Provide the (x, y) coordinate of the cell's center where the given text is located.  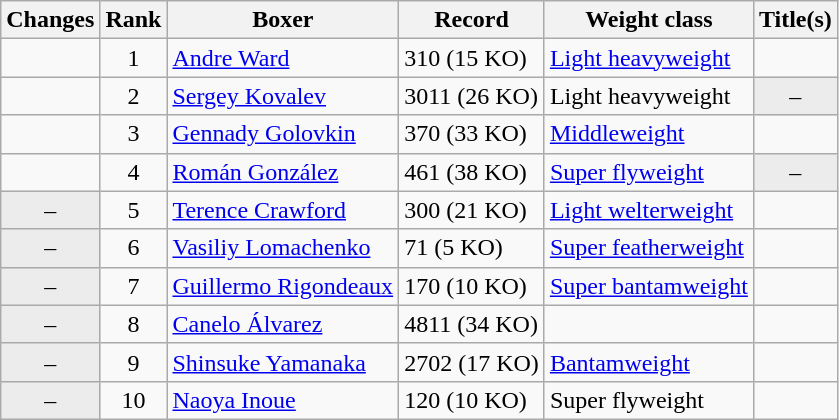
Super featherweight (648, 248)
Weight class (648, 20)
Light welterweight (648, 210)
Record (472, 20)
6 (134, 248)
300 (21 KO) (472, 210)
Title(s) (795, 20)
2702 (17 KO) (472, 362)
170 (10 KO) (472, 286)
310 (15 KO) (472, 58)
Gennady Golovkin (283, 134)
Canelo Álvarez (283, 324)
Bantamweight (648, 362)
Sergey Kovalev (283, 96)
Andre Ward (283, 58)
4 (134, 172)
3011 (26 KO) (472, 96)
461 (38 KO) (472, 172)
Terence Crawford (283, 210)
3 (134, 134)
10 (134, 400)
Shinsuke Yamanaka (283, 362)
Rank (134, 20)
Boxer (283, 20)
2 (134, 96)
Guillermo Rigondeaux (283, 286)
Vasiliy Lomachenko (283, 248)
7 (134, 286)
4811 (34 KO) (472, 324)
Changes (50, 20)
8 (134, 324)
Román González (283, 172)
120 (10 KO) (472, 400)
Super bantamweight (648, 286)
5 (134, 210)
Middleweight (648, 134)
71 (5 KO) (472, 248)
370 (33 KO) (472, 134)
1 (134, 58)
9 (134, 362)
Naoya Inoue (283, 400)
